Pinpoint the cell where the given text exists, returning its (x, y) midpoint coordinate. 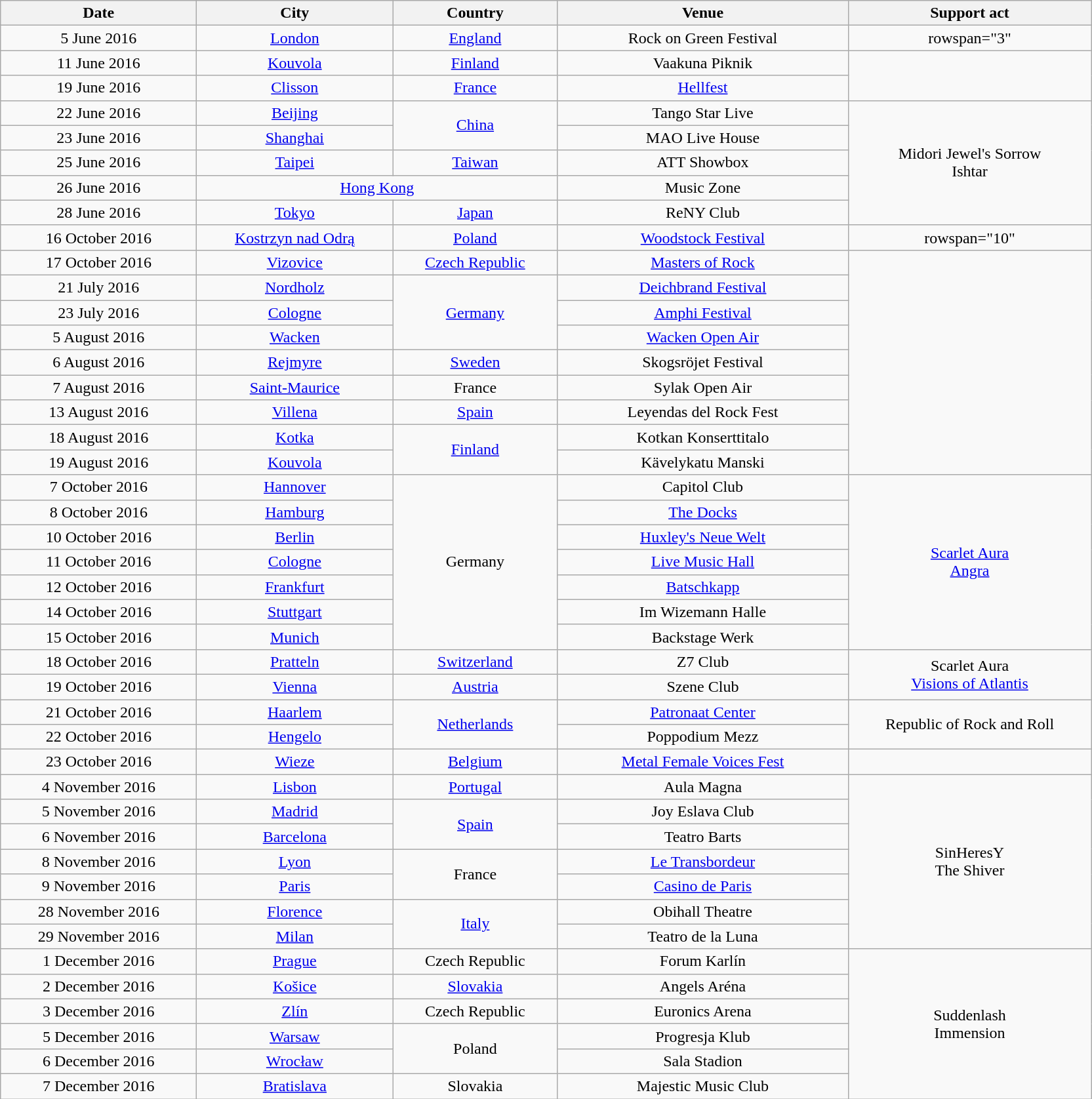
11 June 2016 (98, 63)
Switzerland (475, 662)
Vizovice (295, 262)
Vaakuna Piknik (703, 63)
5 December 2016 (98, 1036)
12 October 2016 (98, 587)
23 July 2016 (98, 313)
Pratteln (295, 662)
9 November 2016 (98, 887)
8 October 2016 (98, 512)
18 August 2016 (98, 437)
Portugal (475, 787)
Hellfest (703, 88)
28 November 2016 (98, 911)
Austria (475, 687)
Teatro de la Luna (703, 936)
Music Zone (703, 188)
Taiwan (475, 163)
Paris (295, 887)
Scarlet AuraAngra (969, 562)
Bratislava (295, 1086)
18 October 2016 (98, 662)
Im Wizemann Halle (703, 612)
Metal Female Voices Fest (703, 762)
Backstage Werk (703, 637)
Hamburg (295, 512)
China (475, 125)
22 June 2016 (98, 113)
6 August 2016 (98, 363)
rowspan="10" (969, 237)
Euronics Arena (703, 1011)
29 November 2016 (98, 936)
28 June 2016 (98, 212)
19 October 2016 (98, 687)
Barcelona (295, 837)
26 June 2016 (98, 188)
Scarlet AuraVisions of Atlantis (969, 674)
Amphi Festival (703, 313)
14 October 2016 (98, 612)
Warsaw (295, 1036)
23 October 2016 (98, 762)
19 August 2016 (98, 462)
Haarlem (295, 711)
Z7 Club (703, 662)
23 June 2016 (98, 138)
Hengelo (295, 737)
Frankfurt (295, 587)
Hong Kong (377, 188)
Tango Star Live (703, 113)
Szene Club (703, 687)
16 October 2016 (98, 237)
Košice (295, 986)
Prague (295, 961)
The Docks (703, 512)
Wacken (295, 338)
6 November 2016 (98, 837)
Batschkapp (703, 587)
19 June 2016 (98, 88)
22 October 2016 (98, 737)
5 August 2016 (98, 338)
England (475, 38)
Rejmyre (295, 363)
Live Music Hall (703, 562)
6 December 2016 (98, 1061)
Poppodium Mezz (703, 737)
21 October 2016 (98, 711)
Sweden (475, 363)
Florence (295, 911)
3 December 2016 (98, 1011)
8 November 2016 (98, 862)
Casino de Paris (703, 887)
Madrid (295, 812)
7 August 2016 (98, 388)
Netherlands (475, 724)
Le Transbordeur (703, 862)
Skogsröjet Festival (703, 363)
Masters of Rock (703, 262)
Wieze (295, 762)
Milan (295, 936)
Joy Eslava Club (703, 812)
Beijing (295, 113)
Belgium (475, 762)
Italy (475, 924)
13 August 2016 (98, 412)
Saint-Maurice (295, 388)
Hannover (295, 487)
Republic of Rock and Roll (969, 724)
ReNY Club (703, 212)
Huxley's Neue Welt (703, 537)
Sylak Open Air (703, 388)
2 December 2016 (98, 986)
Lisbon (295, 787)
Support act (969, 13)
Kävelykatu Manski (703, 462)
MAO Live House (703, 138)
Forum Karlín (703, 961)
rowspan="3" (969, 38)
Shanghai (295, 138)
ATT Showbox (703, 163)
5 November 2016 (98, 812)
Stuttgart (295, 612)
Vienna (295, 687)
17 October 2016 (98, 262)
Majestic Music Club (703, 1086)
Obihall Theatre (703, 911)
City (295, 13)
15 October 2016 (98, 637)
Teatro Barts (703, 837)
4 November 2016 (98, 787)
Date (98, 13)
SinHeresYThe Shiver (969, 862)
Deichbrand Festival (703, 287)
Capitol Club (703, 487)
11 October 2016 (98, 562)
Progresja Klub (703, 1036)
Villena (295, 412)
Tokyo (295, 212)
Country (475, 13)
21 July 2016 (98, 287)
Japan (475, 212)
Kotka (295, 437)
Midori Jewel's Sorrow Ishtar (969, 163)
25 June 2016 (98, 163)
Patronaat Center (703, 711)
Leyendas del Rock Fest (703, 412)
Wacken Open Air (703, 338)
Zlín (295, 1011)
7 December 2016 (98, 1086)
Angels Aréna (703, 986)
7 October 2016 (98, 487)
Kotkan Konserttitalo (703, 437)
Wrocław (295, 1061)
Lyon (295, 862)
London (295, 38)
SuddenlashImmension (969, 1024)
5 June 2016 (98, 38)
1 December 2016 (98, 961)
Berlin (295, 537)
Rock on Green Festival (703, 38)
Clisson (295, 88)
Kostrzyn nad Odrą (295, 237)
Nordholz (295, 287)
Venue (703, 13)
10 October 2016 (98, 537)
Aula Magna (703, 787)
Munich (295, 637)
Taipei (295, 163)
Sala Stadion (703, 1061)
Woodstock Festival (703, 237)
